Determine the [X, Y] coordinate at the center of the cell enclosing the given text.  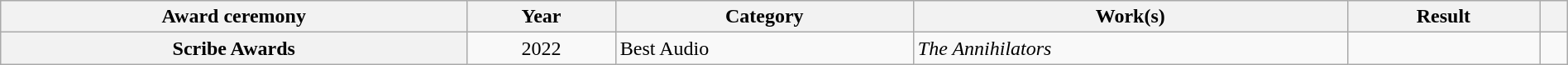
Year [542, 17]
Best Audio [764, 48]
Scribe Awards [234, 48]
Work(s) [1130, 17]
2022 [542, 48]
The Annihilators [1130, 48]
Result [1443, 17]
Award ceremony [234, 17]
Category [764, 17]
